For the text-containing cell, return its midpoint in [X, Y] coordinate format. 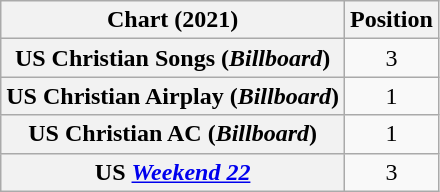
US Christian AC (Billboard) [173, 134]
Position [392, 20]
Chart (2021) [173, 20]
US Christian Songs (Billboard) [173, 58]
US Christian Airplay (Billboard) [173, 96]
US Weekend 22 [173, 172]
